Extract the [X, Y] coordinate from the center of the cell holding the provided text.  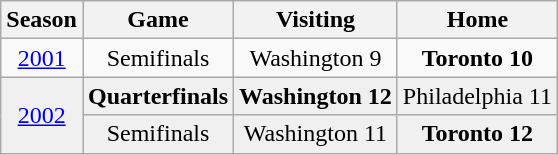
Season [42, 20]
Visiting [316, 20]
Toronto 12 [477, 134]
Home [477, 20]
Quarterfinals [158, 96]
Washington 11 [316, 134]
Game [158, 20]
Washington 12 [316, 96]
Washington 9 [316, 58]
Toronto 10 [477, 58]
2002 [42, 115]
2001 [42, 58]
Philadelphia 11 [477, 96]
